Extract the [x, y] coordinate from the center of the cell holding the provided text.  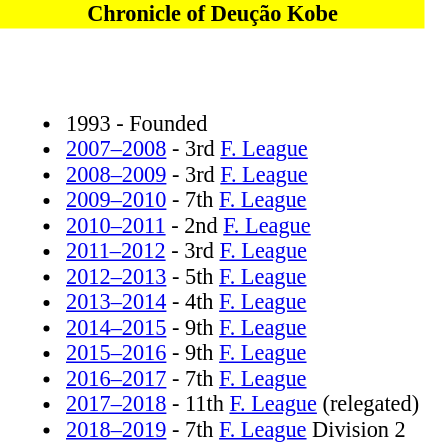
Chronicle of Deução Kobe [212, 14]
